Return the (X, Y) coordinate for the center point of the cell that contains the specified text.  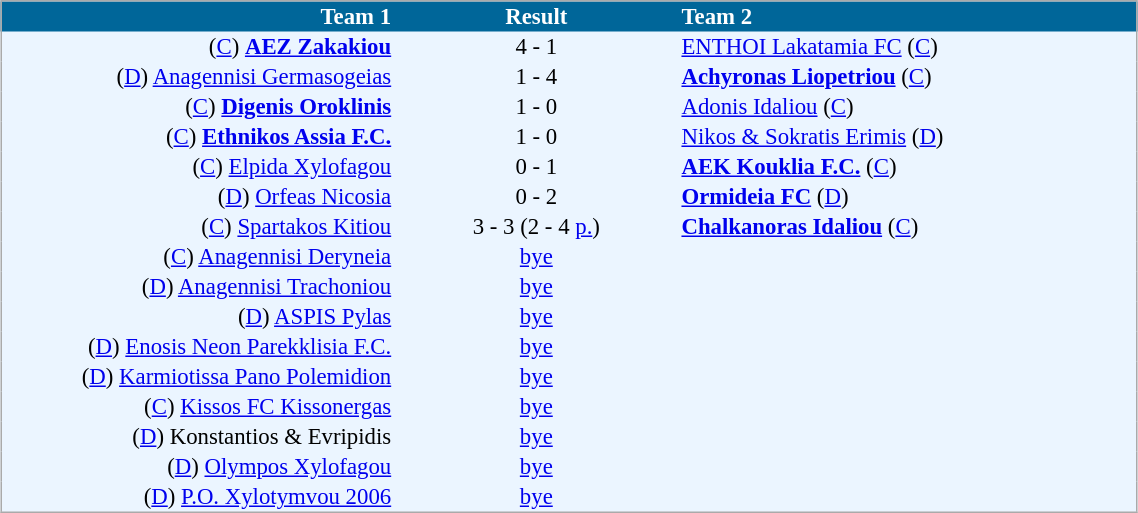
(D) Karmiotissa Pano Polemidion (197, 377)
Result (536, 16)
(C) Anagennisi Deryneia (197, 257)
AEK Kouklia F.C. (C) (908, 167)
Ormideia FC (D) (908, 197)
Adonis Idaliou (C) (908, 107)
(D) Konstantios & Evripidis (197, 437)
Team 2 (908, 16)
Team 1 (197, 16)
(D) Anagennisi Germasogeias (197, 77)
1 - 4 (536, 77)
(D) Olympos Xylofagou (197, 467)
(D) P.O. Xylotymvou 2006 (197, 497)
(D) ASPIS Pylas (197, 317)
0 - 1 (536, 167)
(C) Kissos FC Kissonergas (197, 407)
(C) Elpida Xylofagou (197, 167)
ENTHOI Lakatamia FC (C) (908, 47)
(C) Spartakos Kitiou (197, 227)
0 - 2 (536, 197)
3 - 3 (2 - 4 p.) (536, 227)
(D) Enosis Neon Parekklisia F.C. (197, 347)
(C) Digenis Oroklinis (197, 107)
Chalkanoras Idaliou (C) (908, 227)
Nikos & Sokratis Erimis (D) (908, 137)
4 - 1 (536, 47)
Achyronas Liopetriou (C) (908, 77)
(C) AEZ Zakakiou (197, 47)
(D) Anagennisi Trachoniou (197, 287)
(D) Orfeas Nicosia (197, 197)
(C) Ethnikos Assia F.C. (197, 137)
